Extract the [x, y] coordinate from the center of the cell holding the provided text.  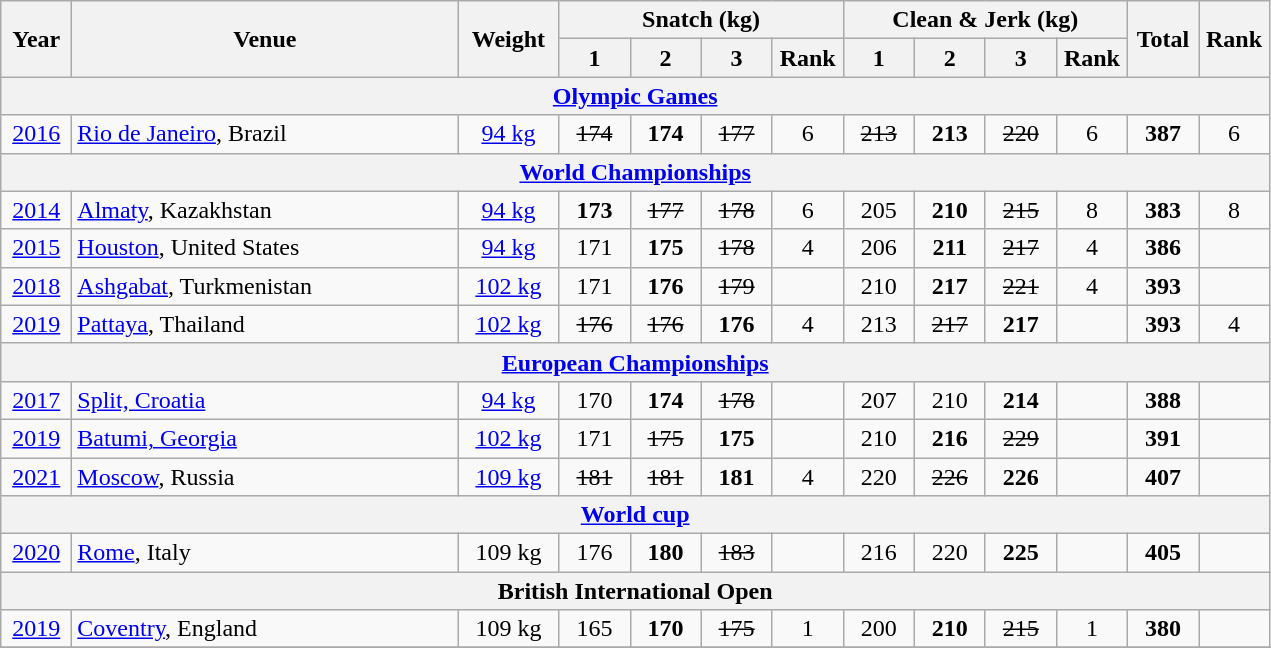
407 [1162, 477]
386 [1162, 248]
206 [878, 248]
Snatch (kg) [701, 20]
387 [1162, 134]
179 [736, 286]
383 [1162, 210]
Year [36, 39]
2017 [36, 400]
Almaty, Kazakhstan [265, 210]
221 [1020, 286]
Ashgabat, Turkmenistan [265, 286]
2020 [36, 553]
207 [878, 400]
211 [950, 248]
2014 [36, 210]
Moscow, Russia [265, 477]
225 [1020, 553]
Venue [265, 39]
405 [1162, 553]
European Championships [636, 362]
205 [878, 210]
Total [1162, 39]
Clean & Jerk (kg) [985, 20]
World cup [636, 515]
British International Open [636, 591]
Rio de Janeiro, Brazil [265, 134]
180 [666, 553]
183 [736, 553]
173 [594, 210]
Rome, Italy [265, 553]
Olympic Games [636, 96]
380 [1162, 629]
Pattaya, Thailand [265, 324]
Split, Croatia [265, 400]
200 [878, 629]
2021 [36, 477]
Houston, United States [265, 248]
388 [1162, 400]
Weight [508, 39]
229 [1020, 438]
World Championships [636, 172]
214 [1020, 400]
391 [1162, 438]
2018 [36, 286]
165 [594, 629]
Coventry, England [265, 629]
Batumi, Georgia [265, 438]
2015 [36, 248]
2016 [36, 134]
